Return [x, y] of the center of cell containing provided text 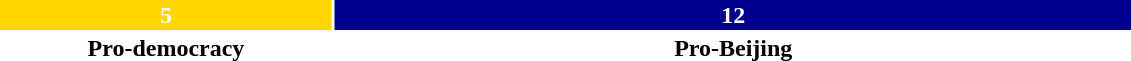
5 [166, 15]
